For the text-containing cell, return its midpoint in (X, Y) coordinate format. 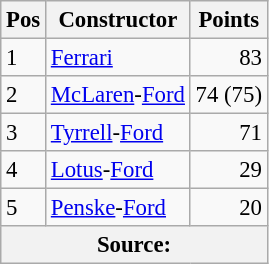
Lotus-Ford (118, 170)
5 (24, 208)
1 (24, 58)
Constructor (118, 20)
Pos (24, 20)
4 (24, 170)
3 (24, 133)
83 (228, 58)
McLaren-Ford (118, 95)
20 (228, 208)
71 (228, 133)
29 (228, 170)
Ferrari (118, 58)
Source: (134, 245)
2 (24, 95)
Penske-Ford (118, 208)
Tyrrell-Ford (118, 133)
Points (228, 20)
74 (75) (228, 95)
